Pinpoint the cell where the given text exists, returning its (x, y) midpoint coordinate. 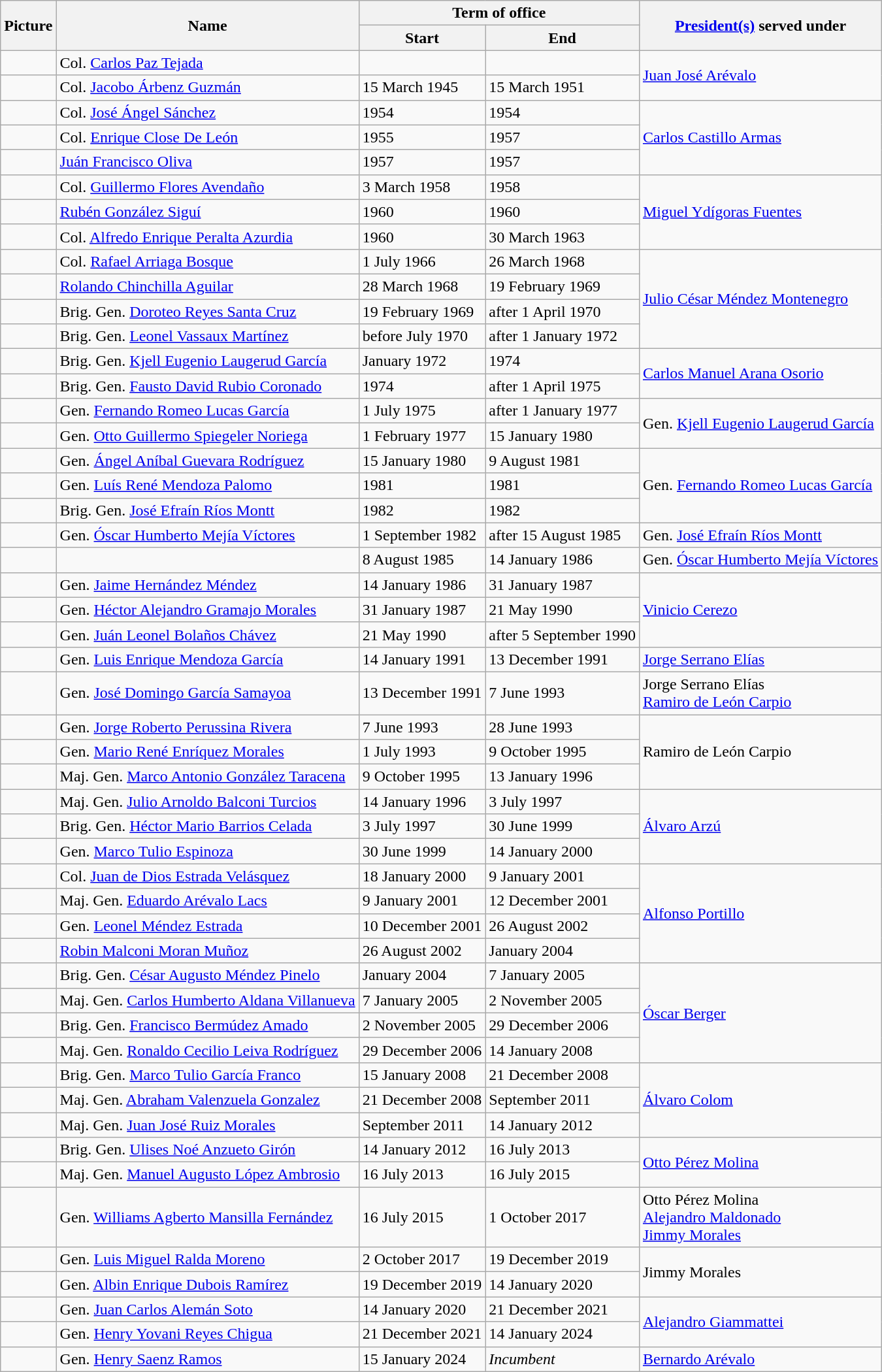
Gen. Jaime Hernández Méndez (208, 585)
15 March 1951 (563, 88)
3 March 1958 (422, 187)
30 March 1963 (563, 237)
14 January 2008 (563, 1050)
Maj. Gen. Juan José Ruiz Morales (208, 1124)
Carlos Castillo Armas (760, 137)
Col. Jacobo Árbenz Guzmán (208, 88)
Brig. Gen. Marco Tulio García Franco (208, 1075)
2 October 2017 (422, 1260)
Gen. Henry Yovani Reyes Chigua (208, 1334)
Juán Francisco Oliva (208, 162)
President(s) served under (760, 25)
before July 1970 (422, 336)
after 1 January 1977 (563, 411)
26 March 1968 (563, 261)
after 1 April 1975 (563, 386)
Otto Pérez Molina (760, 1162)
Rolando Chinchilla Aguilar (208, 286)
Maj. Gen. Abraham Valenzuela Gonzalez (208, 1100)
Col. José Ángel Sánchez (208, 112)
Picture (29, 25)
Brig. Gen. Kjell Eugenio Laugerud García (208, 361)
14 January 1996 (422, 802)
Jimmy Morales (760, 1272)
Maj. Gen. Ronaldo Cecilio Leiva Rodríguez (208, 1050)
Brig. Gen. Fausto David Rubio Coronado (208, 386)
Brig. Gen. José Efraín Ríos Montt (208, 510)
Gen. Luís René Mendoza Palomo (208, 485)
8 August 1985 (422, 560)
Start (422, 38)
Juan José Arévalo (760, 75)
14 January 2000 (563, 851)
after 15 August 1985 (563, 535)
Brig. Gen. Francisco Bermúdez Amado (208, 1025)
End (563, 38)
Brig. Gen. Ulises Noé Anzueto Girón (208, 1150)
Robin Malconi Moran Muñoz (208, 951)
1 February 1977 (422, 436)
15 January 2008 (422, 1075)
Brig. Gen. Leonel Vassaux Martínez (208, 336)
Gen. Kjell Eugenio Laugerud García (760, 423)
Maj. Gen. Carlos Humberto Aldana Villanueva (208, 1000)
Julio César Méndez Montenegro (760, 299)
15 January 2024 (422, 1359)
18 January 2000 (422, 876)
1 October 2017 (563, 1217)
Col. Alfredo Enrique Peralta Azurdia (208, 237)
1 September 1982 (422, 535)
12 December 2001 (563, 901)
Col. Juan de Dios Estrada Velásquez (208, 876)
1955 (422, 137)
after 1 April 1970 (563, 312)
Gen. Luis Miguel Ralda Moreno (208, 1260)
Jorge Serrano Elías (760, 659)
Maj. Gen. Manuel Augusto López Ambrosio (208, 1175)
Alfonso Portillo (760, 913)
Álvaro Colom (760, 1100)
Brig. Gen. César Augusto Méndez Pinelo (208, 975)
January 1972 (422, 361)
Gen. Juan Carlos Alemán Soto (208, 1309)
Maj. Gen. Marco Antonio González Taracena (208, 777)
Brig. Gen. Doroteo Reyes Santa Cruz (208, 312)
Col. Rafael Arriaga Bosque (208, 261)
Gen. Leonel Méndez Estrada (208, 926)
15 March 1945 (422, 88)
Col. Enrique Close De León (208, 137)
28 June 1993 (563, 727)
Col. Guillermo Flores Avendaño (208, 187)
9 August 1981 (563, 461)
Gen. Otto Guillermo Spiegeler Noriega (208, 436)
Carlos Manuel Arana Osorio (760, 374)
Gen. Williams Agberto Mansilla Fernández (208, 1217)
10 December 2001 (422, 926)
Gen. José Domingo García Samayoa (208, 693)
Gen. Juán Leonel Bolaños Chávez (208, 634)
Ramiro de León Carpio (760, 752)
Jorge Serrano ElíasRamiro de León Carpio (760, 693)
Col. Carlos Paz Tejada (208, 63)
14 January 1991 (422, 659)
Incumbent (563, 1359)
Maj. Gen. Julio Arnoldo Balconi Turcios (208, 802)
after 1 January 1972 (563, 336)
after 5 September 1990 (563, 634)
1 July 1966 (422, 261)
Gen. Albin Enrique Dubois Ramírez (208, 1284)
13 January 1996 (563, 777)
Alejandro Giammattei (760, 1322)
Gen. Mario René Enríquez Morales (208, 752)
Gen. Luis Enrique Mendoza García (208, 659)
Name (208, 25)
Maj. Gen. Eduardo Arévalo Lacs (208, 901)
Gen. Héctor Alejandro Gramajo Morales (208, 610)
Gen. Ángel Aníbal Guevara Rodríguez (208, 461)
Gen. Henry Saenz Ramos (208, 1359)
28 March 1968 (422, 286)
Gen. Jorge Roberto Perussina Rivera (208, 727)
Rubén González Siguí (208, 212)
Brig. Gen. Héctor Mario Barrios Celada (208, 826)
Gen. José Efraín Ríos Montt (760, 535)
Otto Pérez MolinaAlejandro MaldonadoJimmy Morales (760, 1217)
Álvaro Arzú (760, 826)
Vinicio Cerezo (760, 610)
1958 (563, 187)
Bernardo Arévalo (760, 1359)
1 July 1975 (422, 411)
Term of office (499, 13)
14 January 2024 (563, 1334)
1 July 1993 (422, 752)
Óscar Berger (760, 1013)
Miguel Ydígoras Fuentes (760, 212)
Gen. Marco Tulio Espinoza (208, 851)
